Detect which cell encompasses the target text, then output its (x, y) center coordinate. 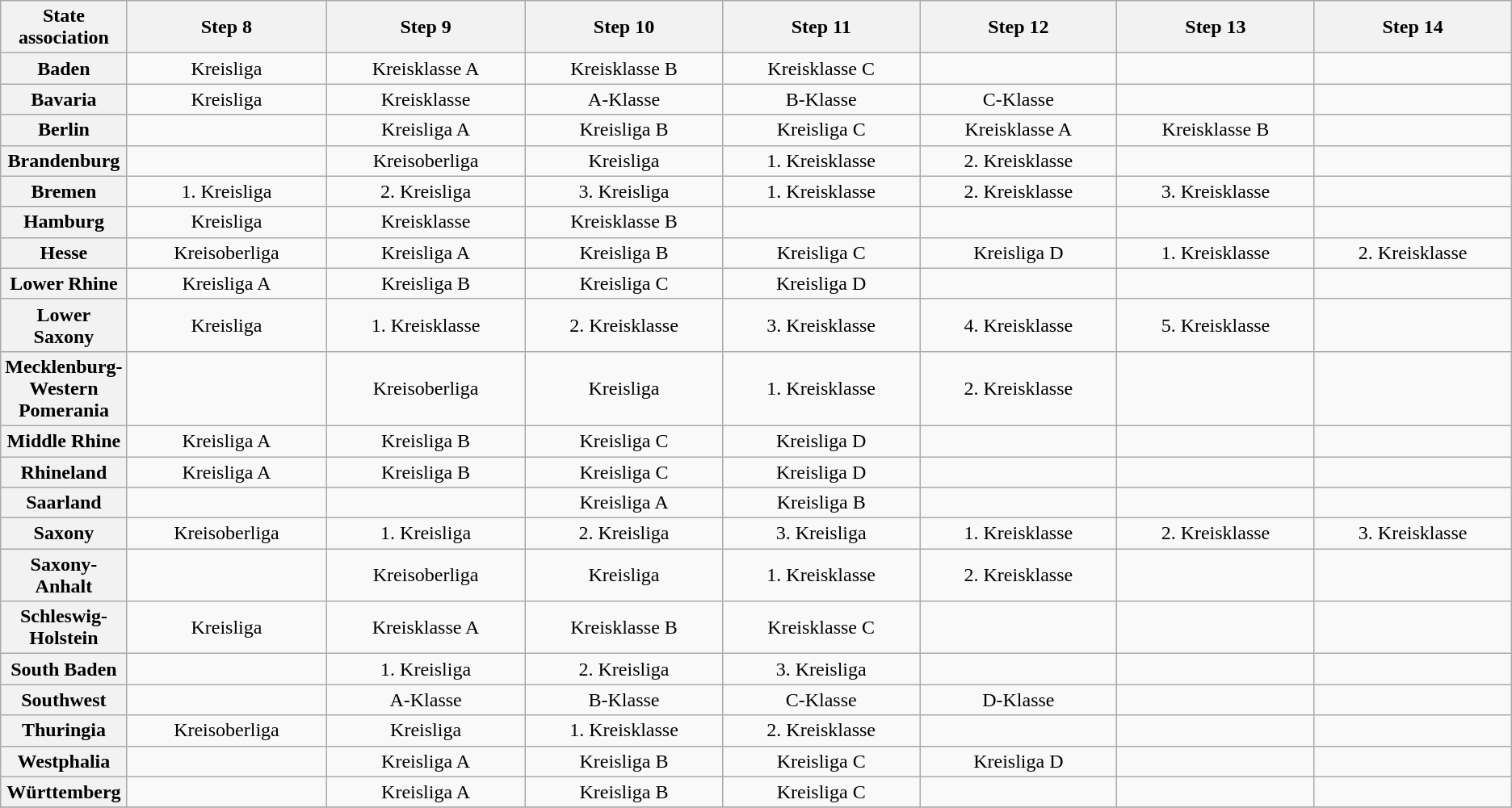
Lower Rhine (64, 283)
Bavaria (64, 99)
Lower Saxony (64, 324)
Step 10 (624, 27)
South Baden (64, 669)
Saarland (64, 503)
Westphalia (64, 761)
Brandenburg (64, 161)
4. Kreisklasse (1018, 324)
Step 9 (426, 27)
Württemberg (64, 792)
Step 13 (1216, 27)
D-Klasse (1018, 700)
Saxony (64, 534)
Saxony-Anhalt (64, 575)
Berlin (64, 130)
Hamburg (64, 222)
Thuringia (64, 731)
Step 8 (226, 27)
Step 11 (821, 27)
Middle Rhine (64, 441)
Southwest (64, 700)
Bremen (64, 191)
Baden (64, 69)
Step 14 (1413, 27)
Hesse (64, 253)
5. Kreisklasse (1216, 324)
Mecklenburg-Western Pomerania (64, 388)
Schleswig-Holstein (64, 628)
Rhineland (64, 472)
State association (64, 27)
Step 12 (1018, 27)
